Capture the cell that displays the provided text and extract its [X, Y] central coordinate. 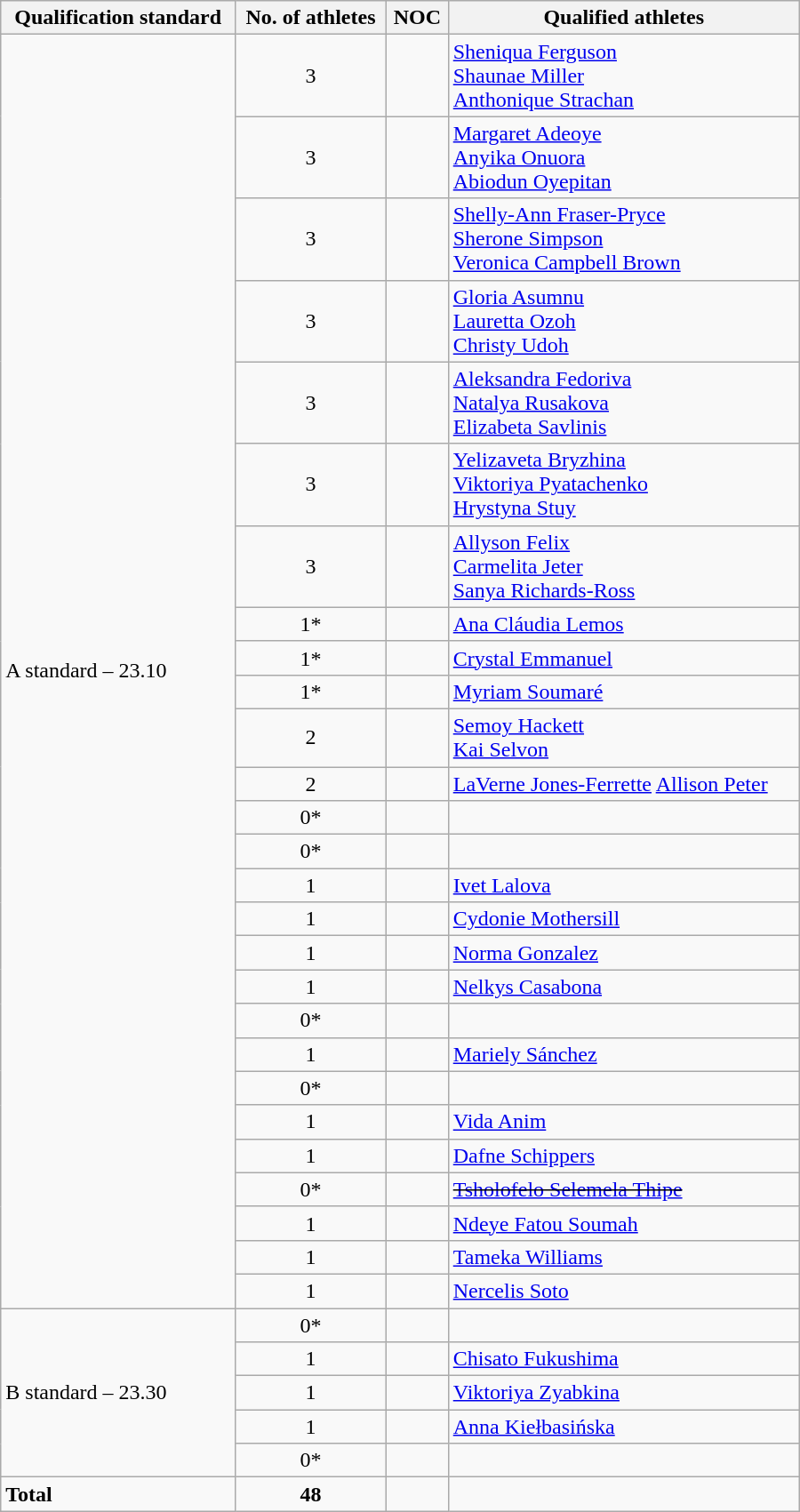
Norma Gonzalez [624, 953]
B standard – 23.30 [118, 1393]
Nercelis Soto [624, 1291]
LaVerne Jones-Ferrette Allison Peter [624, 783]
Shelly-Ann Fraser-Pryce Sherone Simpson Veronica Campbell Brown [624, 239]
Gloria Asumnu Lauretta Ozoh Christy Udoh [624, 321]
Cydonie Mothersill [624, 919]
Semoy Hackett Kai Selvon [624, 738]
Ivet Lalova [624, 885]
Tsholofelo Selemela Thipe [624, 1189]
Nelkys Casabona [624, 987]
Allyson Felix Carmelita Jeter Sanya Richards-Ross [624, 566]
Yelizaveta BryzhinaViktoriya PyatachenkoHrystyna Stuy [624, 484]
Qualified athletes [624, 18]
Chisato Fukushima [624, 1359]
Anna Kiełbasińska [624, 1427]
Aleksandra FedorivaNatalya RusakovaElizabeta Savlinis [624, 403]
48 [311, 1494]
A standard – 23.10 [118, 672]
Vida Anim [624, 1122]
Dafne Schippers [624, 1156]
Margaret AdeoyeAnyika OnuoraAbiodun Oyepitan [624, 157]
Qualification standard [118, 18]
NOC [418, 18]
Mariely Sánchez [624, 1054]
Myriam Soumaré [624, 692]
Total [118, 1494]
Tameka Williams [624, 1257]
Ana Cláudia Lemos [624, 624]
Sheniqua FergusonShaunae MillerAnthonique Strachan [624, 76]
No. of athletes [311, 18]
Ndeye Fatou Soumah [624, 1223]
Crystal Emmanuel [624, 658]
Viktoriya Zyabkina [624, 1393]
